Return the [X, Y] coordinate for the center point of the cell that contains the specified text.  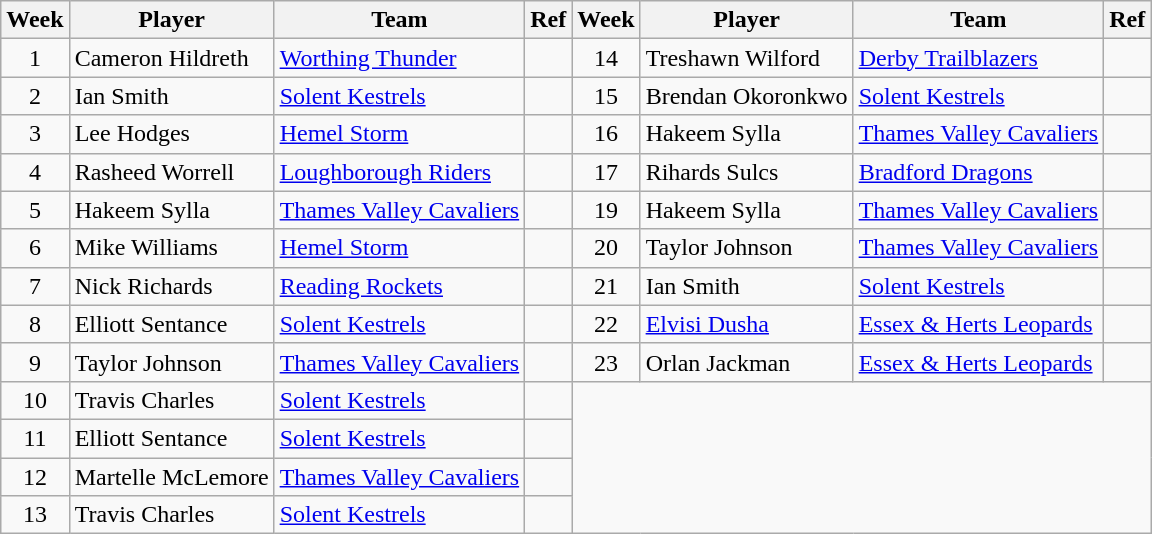
Reading Rockets [400, 286]
Elvisi Dusha [746, 324]
11 [35, 438]
Mike Williams [172, 248]
1 [35, 58]
Martelle McLemore [172, 477]
22 [606, 324]
16 [606, 134]
Loughborough Riders [400, 172]
Rasheed Worrell [172, 172]
21 [606, 286]
6 [35, 248]
Brendan Okoronkwo [746, 96]
Derby Trailblazers [978, 58]
Orlan Jackman [746, 362]
Bradford Dragons [978, 172]
Worthing Thunder [400, 58]
Nick Richards [172, 286]
Lee Hodges [172, 134]
7 [35, 286]
13 [35, 515]
3 [35, 134]
20 [606, 248]
12 [35, 477]
4 [35, 172]
14 [606, 58]
Rihards Sulcs [746, 172]
10 [35, 400]
9 [35, 362]
17 [606, 172]
8 [35, 324]
23 [606, 362]
19 [606, 210]
Cameron Hildreth [172, 58]
5 [35, 210]
2 [35, 96]
Treshawn Wilford [746, 58]
15 [606, 96]
